Return [x, y] of the center of cell containing provided text 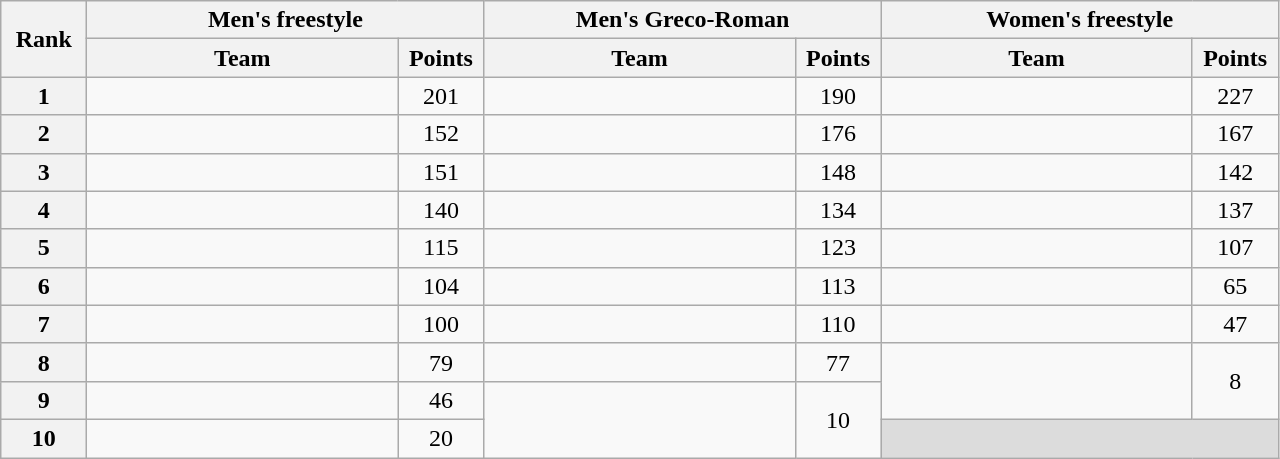
115 [441, 248]
104 [441, 286]
Men's Greco-Roman [682, 20]
Women's freestyle [1080, 20]
1 [44, 96]
142 [1235, 172]
107 [1235, 248]
Men's freestyle [286, 20]
148 [838, 172]
110 [838, 324]
77 [838, 362]
20 [441, 438]
9 [44, 400]
137 [1235, 210]
2 [44, 134]
46 [441, 400]
5 [44, 248]
190 [838, 96]
100 [441, 324]
151 [441, 172]
227 [1235, 96]
3 [44, 172]
201 [441, 96]
134 [838, 210]
47 [1235, 324]
Rank [44, 39]
6 [44, 286]
140 [441, 210]
113 [838, 286]
79 [441, 362]
167 [1235, 134]
7 [44, 324]
152 [441, 134]
123 [838, 248]
176 [838, 134]
4 [44, 210]
65 [1235, 286]
